Locate the cell with the specified text and output its (x, y) center coordinate. 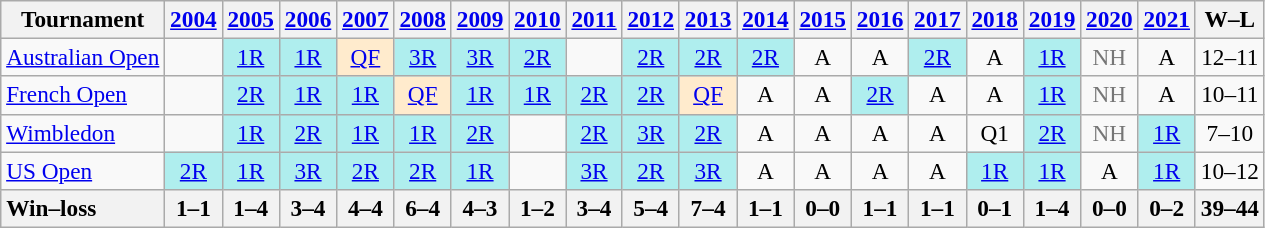
2012 (650, 19)
2019 (1052, 19)
2004 (194, 19)
4–3 (480, 208)
US Open (83, 170)
2016 (880, 19)
7–10 (1230, 133)
2010 (538, 19)
0–1 (994, 208)
2021 (1166, 19)
2007 (366, 19)
Q1 (994, 133)
7–4 (708, 208)
10–11 (1230, 95)
39–44 (1230, 208)
2009 (480, 19)
2014 (766, 19)
French Open (83, 95)
2020 (1110, 19)
2017 (938, 19)
0–2 (1166, 208)
2018 (994, 19)
2013 (708, 19)
2005 (250, 19)
Win–loss (83, 208)
6–4 (422, 208)
2006 (308, 19)
Tournament (83, 19)
12–11 (1230, 57)
5–4 (650, 208)
4–4 (366, 208)
W–L (1230, 19)
10–12 (1230, 170)
2011 (594, 19)
1–2 (538, 208)
Australian Open (83, 57)
Wimbledon (83, 133)
2015 (822, 19)
2008 (422, 19)
